Return the [x, y] coordinate for the center point of the cell that contains the specified text.  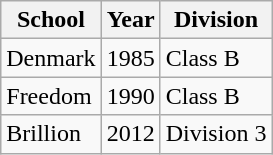
Freedom [51, 96]
Brillion [51, 134]
1990 [130, 96]
Denmark [51, 58]
Division [216, 20]
1985 [130, 58]
School [51, 20]
Division 3 [216, 134]
2012 [130, 134]
Year [130, 20]
